Find where the given text appears and provide that cell's center as (x, y) coordinate. 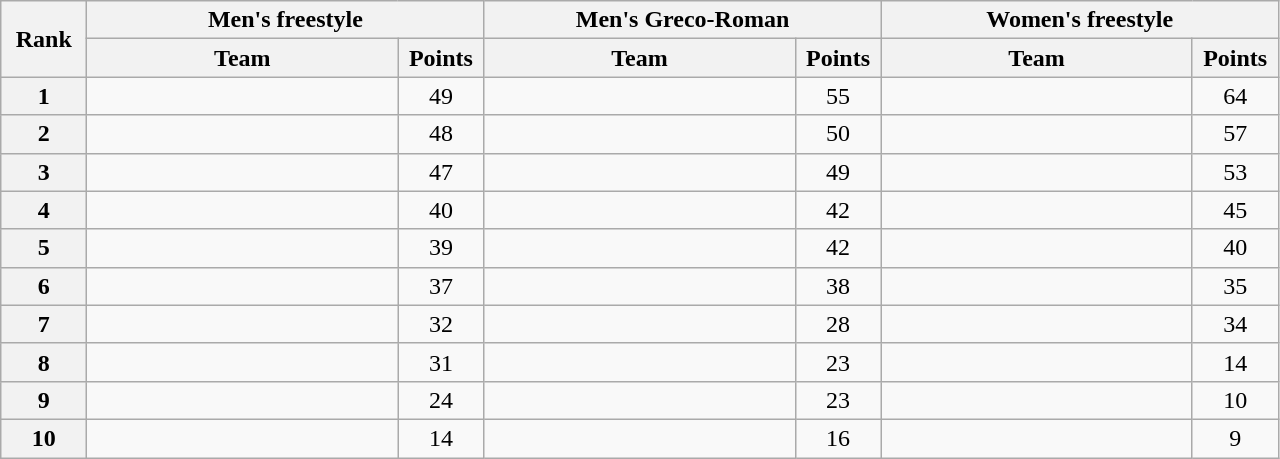
47 (441, 172)
1 (44, 96)
38 (838, 286)
3 (44, 172)
55 (838, 96)
64 (1235, 96)
24 (441, 400)
5 (44, 248)
2 (44, 134)
53 (1235, 172)
37 (441, 286)
16 (838, 438)
Rank (44, 39)
45 (1235, 210)
6 (44, 286)
7 (44, 324)
Women's freestyle (1080, 20)
35 (1235, 286)
Men's Greco-Roman (682, 20)
Men's freestyle (286, 20)
28 (838, 324)
48 (441, 134)
39 (441, 248)
57 (1235, 134)
32 (441, 324)
31 (441, 362)
34 (1235, 324)
4 (44, 210)
50 (838, 134)
8 (44, 362)
